Return the [x, y] coordinate for the center point of the cell that contains the specified text.  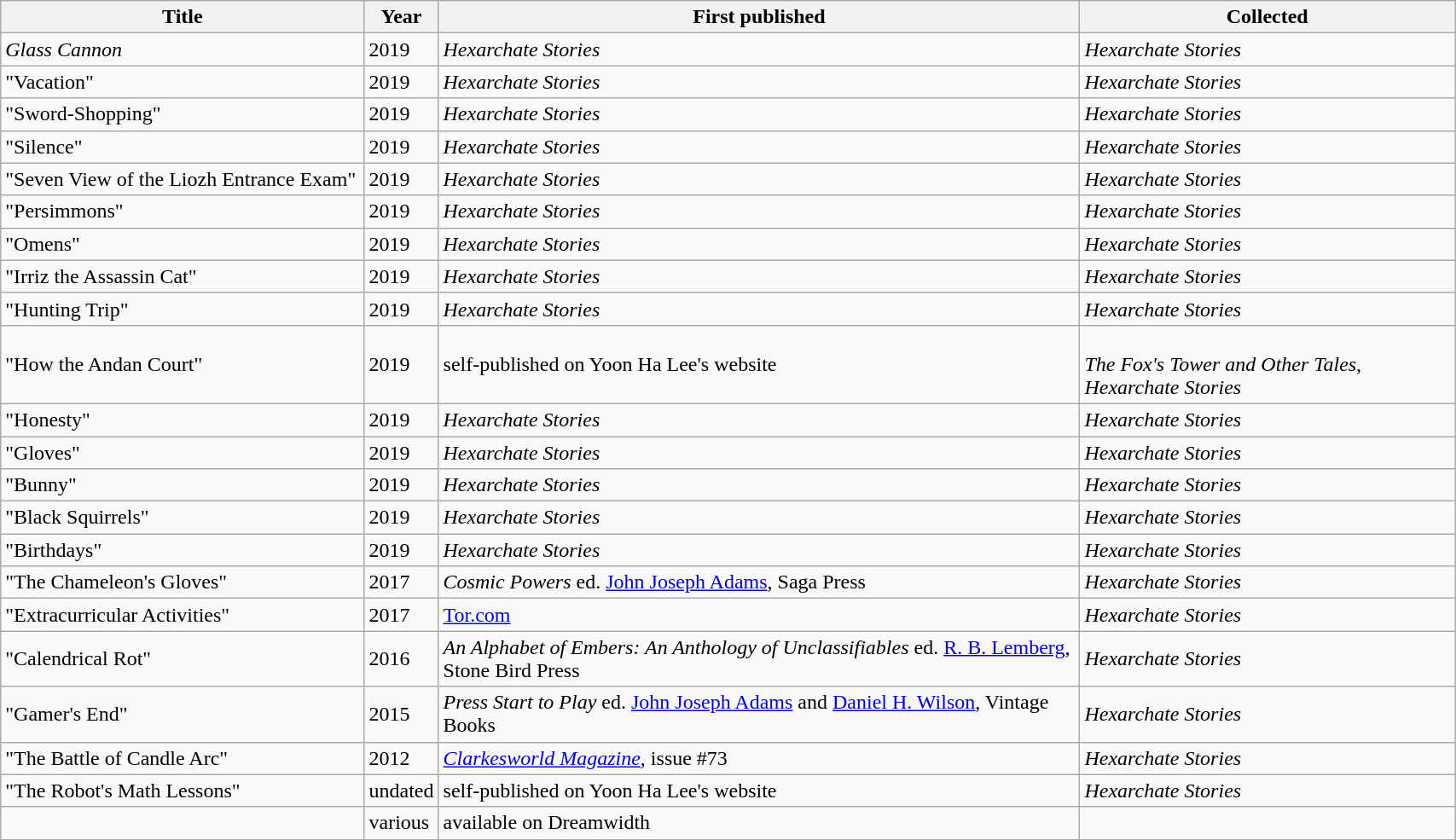
"Birthdays" [183, 550]
various [401, 823]
"Silence" [183, 147]
"Extracurricular Activities" [183, 615]
"Black Squirrels" [183, 518]
Glass Cannon [183, 49]
"Gloves" [183, 453]
"Honesty" [183, 420]
"Seven View of the Liozh Entrance Exam" [183, 179]
Title [183, 17]
2015 [401, 715]
"Hunting Trip" [183, 309]
"Calendrical Rot" [183, 658]
Clarkesworld Magazine, issue #73 [759, 758]
2016 [401, 658]
Cosmic Powers ed. John Joseph Adams, Saga Press [759, 582]
Year [401, 17]
undated [401, 791]
available on Dreamwidth [759, 823]
"Sword-Shopping" [183, 114]
The Fox's Tower and Other Tales, Hexarchate Stories [1267, 364]
"Gamer's End" [183, 715]
"Bunny" [183, 485]
"Omens" [183, 244]
Collected [1267, 17]
"The Battle of Candle Arc" [183, 758]
"Vacation" [183, 82]
Tor.com [759, 615]
2012 [401, 758]
"The Chameleon's Gloves" [183, 582]
"The Robot's Math Lessons" [183, 791]
An Alphabet of Embers: An Anthology of Unclassifiables ed. R. B. Lemberg, Stone Bird Press [759, 658]
"How the Andan Court" [183, 364]
"Persimmons" [183, 211]
First published [759, 17]
"Irriz the Assassin Cat" [183, 276]
Press Start to Play ed. John Joseph Adams and Daniel H. Wilson, Vintage Books [759, 715]
